Detect which cell encompasses the target text, then output its (X, Y) center coordinate. 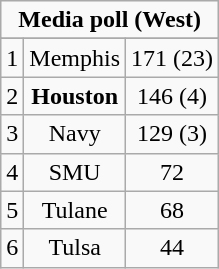
Houston (75, 96)
68 (172, 210)
2 (12, 96)
4 (12, 172)
146 (4) (172, 96)
72 (172, 172)
171 (23) (172, 58)
SMU (75, 172)
1 (12, 58)
6 (12, 248)
129 (3) (172, 134)
44 (172, 248)
Navy (75, 134)
3 (12, 134)
Tulsa (75, 248)
Tulane (75, 210)
Memphis (75, 58)
Media poll (West) (110, 20)
5 (12, 210)
